From the cell containing the given text, extract its center point as [x, y] coordinate. 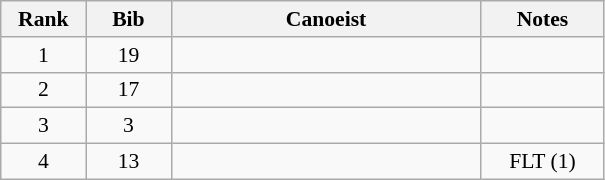
FLT (1) [542, 162]
Rank [44, 19]
17 [128, 90]
19 [128, 55]
2 [44, 90]
Notes [542, 19]
Canoeist [326, 19]
Bib [128, 19]
13 [128, 162]
4 [44, 162]
1 [44, 55]
